Extract the (X, Y) coordinate from the center of the cell holding the provided text.  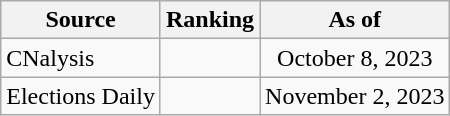
November 2, 2023 (355, 96)
CNalysis (81, 58)
Ranking (210, 20)
As of (355, 20)
Source (81, 20)
Elections Daily (81, 96)
October 8, 2023 (355, 58)
